Extract the (x, y) coordinate from the center of the cell holding the provided text.  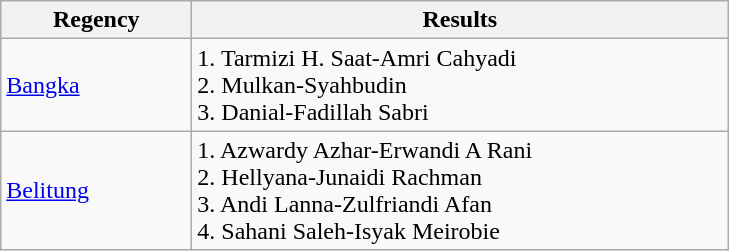
1. Azwardy Azhar-Erwandi A Rani2. Hellyana-Junaidi Rachman3. Andi Lanna-Zulfriandi Afan4. Sahani Saleh-Isyak Meirobie (460, 190)
1. Tarmizi H. Saat-Amri Cahyadi2. Mulkan-Syahbudin3. Danial-Fadillah Sabri (460, 85)
Bangka (96, 85)
Regency (96, 20)
Belitung (96, 190)
Results (460, 20)
